Find where the given text appears and provide that cell's center as (X, Y) coordinate. 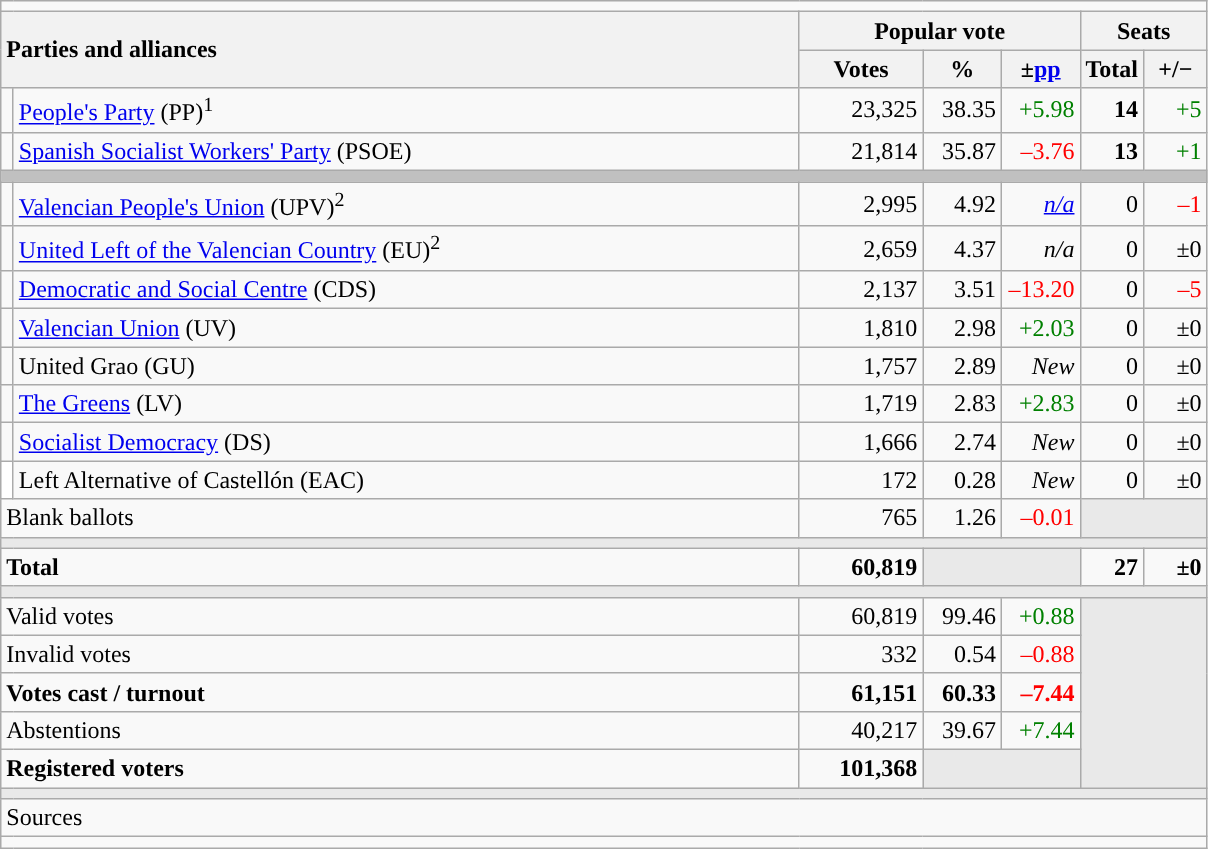
Socialist Democracy (DS) (406, 442)
1,810 (861, 328)
172 (861, 480)
–0.88 (1040, 654)
Democratic and Social Centre (CDS) (406, 290)
Seats (1144, 31)
2.89 (962, 366)
Left Alternative of Castellón (EAC) (406, 480)
Abstentions (400, 731)
61,151 (861, 692)
+0.88 (1040, 616)
0.54 (962, 654)
Votes (861, 69)
% (962, 69)
60.33 (962, 692)
3.51 (962, 290)
1,666 (861, 442)
–7.44 (1040, 692)
+/− (1176, 69)
4.37 (962, 248)
0.28 (962, 480)
4.92 (962, 204)
Valencian Union (UV) (406, 328)
Spanish Socialist Workers' Party (PSOE) (406, 151)
±pp (1040, 69)
332 (861, 654)
Valencian People's Union (UPV)2 (406, 204)
The Greens (LV) (406, 404)
+2.83 (1040, 404)
–1 (1176, 204)
101,368 (861, 769)
Registered voters (400, 769)
2.98 (962, 328)
35.87 (962, 151)
+7.44 (1040, 731)
Popular vote (940, 31)
Parties and alliances (400, 50)
–0.01 (1040, 518)
1,719 (861, 404)
Valid votes (400, 616)
United Grao (GU) (406, 366)
Invalid votes (400, 654)
14 (1112, 110)
99.46 (962, 616)
2,137 (861, 290)
Blank ballots (400, 518)
People's Party (PP)1 (406, 110)
Votes cast / turnout (400, 692)
13 (1112, 151)
765 (861, 518)
2,995 (861, 204)
+5.98 (1040, 110)
+5 (1176, 110)
40,217 (861, 731)
21,814 (861, 151)
38.35 (962, 110)
–13.20 (1040, 290)
–3.76 (1040, 151)
–5 (1176, 290)
United Left of the Valencian Country (EU)2 (406, 248)
Sources (604, 818)
23,325 (861, 110)
1,757 (861, 366)
2.83 (962, 404)
+2.03 (1040, 328)
+1 (1176, 151)
1.26 (962, 518)
2.74 (962, 442)
27 (1112, 567)
39.67 (962, 731)
2,659 (861, 248)
